From the cell containing the given text, extract its center point as (X, Y) coordinate. 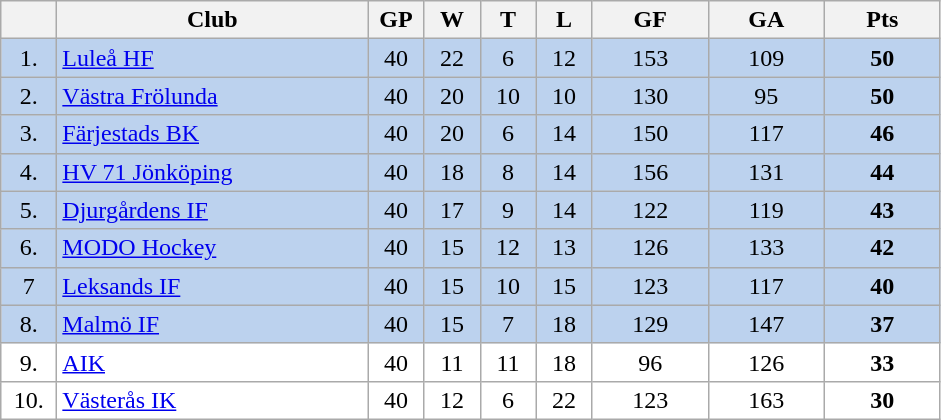
Västerås IK (212, 400)
5. (29, 210)
Malmö IF (212, 324)
130 (650, 96)
Luleå HF (212, 58)
129 (650, 324)
8. (29, 324)
1. (29, 58)
109 (766, 58)
46 (882, 134)
T (508, 20)
122 (650, 210)
156 (650, 172)
4. (29, 172)
Club (212, 20)
37 (882, 324)
MODO Hockey (212, 248)
3. (29, 134)
W (452, 20)
119 (766, 210)
43 (882, 210)
HV 71 Jönköping (212, 172)
9. (29, 362)
42 (882, 248)
9 (508, 210)
2. (29, 96)
Djurgårdens IF (212, 210)
L (564, 20)
96 (650, 362)
147 (766, 324)
163 (766, 400)
Färjestads BK (212, 134)
AIK (212, 362)
GA (766, 20)
8 (508, 172)
150 (650, 134)
Leksands IF (212, 286)
153 (650, 58)
33 (882, 362)
10. (29, 400)
Västra Frölunda (212, 96)
GP (396, 20)
6. (29, 248)
44 (882, 172)
Pts (882, 20)
17 (452, 210)
95 (766, 96)
GF (650, 20)
133 (766, 248)
131 (766, 172)
13 (564, 248)
30 (882, 400)
